Identify which cell holds the provided text, then report its [x, y] central coordinate. 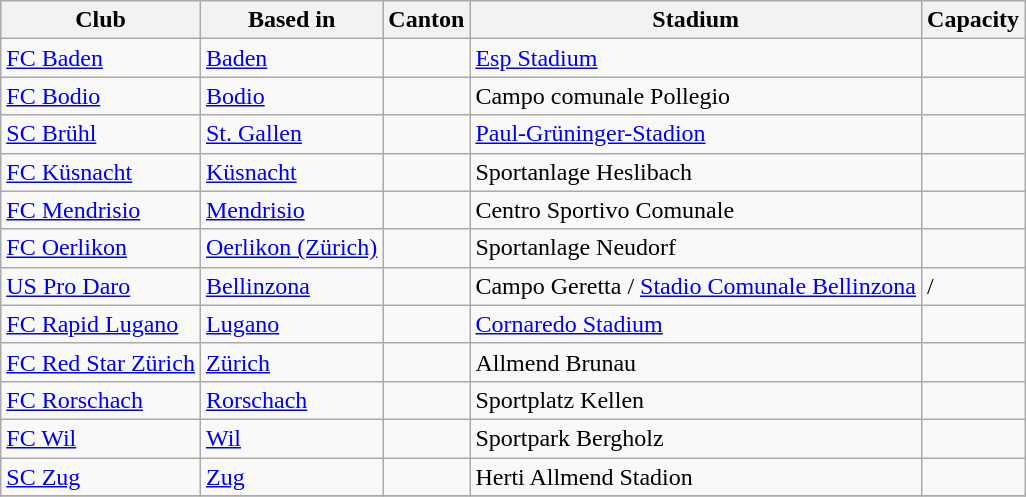
Küsnacht [291, 172]
Bodio [291, 96]
Lugano [291, 324]
FC Rorschach [101, 400]
Esp Stadium [696, 58]
Wil [291, 438]
FC Wil [101, 438]
FC Oerlikon [101, 248]
Sportanlage Heslibach [696, 172]
Club [101, 20]
Zürich [291, 362]
Oerlikon (Zürich) [291, 248]
Rorschach [291, 400]
Centro Sportivo Comunale [696, 210]
Allmend Brunau [696, 362]
Mendrisio [291, 210]
SC Zug [101, 477]
Herti Allmend Stadion [696, 477]
Canton [426, 20]
Stadium [696, 20]
Baden [291, 58]
FC Mendrisio [101, 210]
FC Bodio [101, 96]
Sportpark Bergholz [696, 438]
SC Brühl [101, 134]
Cornaredo Stadium [696, 324]
FC Rapid Lugano [101, 324]
Bellinzona [291, 286]
Paul-Grüninger-Stadion [696, 134]
/ [974, 286]
Based in [291, 20]
FC Baden [101, 58]
Campo comunale Pollegio [696, 96]
Sportplatz Kellen [696, 400]
Sportanlage Neudorf [696, 248]
St. Gallen [291, 134]
Campo Geretta / Stadio Comunale Bellinzona [696, 286]
US Pro Daro [101, 286]
Zug [291, 477]
FC Küsnacht [101, 172]
FC Red Star Zürich [101, 362]
Capacity [974, 20]
